For the text-containing cell, return its midpoint in [x, y] coordinate format. 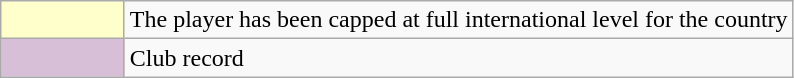
The player has been capped at full international level for the country [458, 20]
Club record [458, 58]
